Locate the cell with the specified text and output its (X, Y) center coordinate. 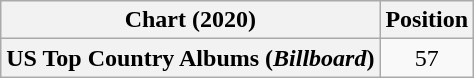
Position (427, 20)
Chart (2020) (190, 20)
US Top Country Albums (Billboard) (190, 58)
57 (427, 58)
